Extract the [X, Y] coordinate from the center of the cell holding the provided text.  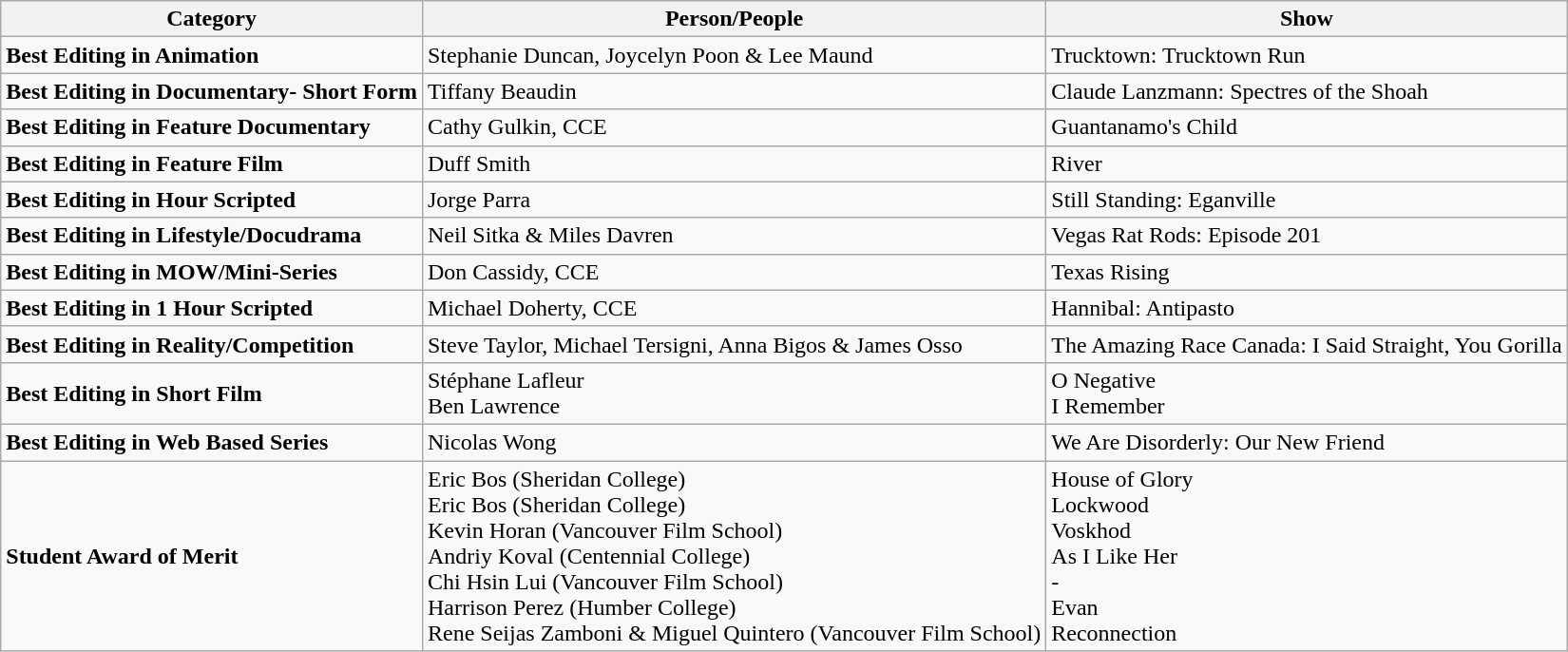
Hannibal: Antipasto [1307, 308]
Best Editing in Short Film [212, 393]
Best Editing in Animation [212, 55]
Trucktown: Trucktown Run [1307, 55]
House of GloryLockwoodVoskhodAs I Like Her-EvanReconnection [1307, 555]
The Amazing Race Canada: I Said Straight, You Gorilla [1307, 344]
Vegas Rat Rods: Episode 201 [1307, 236]
Best Editing in MOW/Mini-Series [212, 272]
Stéphane LafleurBen Lawrence [734, 393]
Best Editing in Feature Film [212, 163]
Best Editing in Lifestyle/Docudrama [212, 236]
Guantanamo's Child [1307, 127]
Category [212, 19]
Cathy Gulkin, CCE [734, 127]
Show [1307, 19]
Steve Taylor, Michael Tersigni, Anna Bigos & James Osso [734, 344]
Best Editing in Documentary- Short Form [212, 91]
Tiffany Beaudin [734, 91]
Best Editing in Reality/Competition [212, 344]
River [1307, 163]
Nicolas Wong [734, 442]
Michael Doherty, CCE [734, 308]
Texas Rising [1307, 272]
We Are Disorderly: Our New Friend [1307, 442]
Best Editing in Web Based Series [212, 442]
Stephanie Duncan, Joycelyn Poon & Lee Maund [734, 55]
Student Award of Merit [212, 555]
Best Editing in Feature Documentary [212, 127]
Still Standing: Eganville [1307, 200]
Best Editing in Hour Scripted [212, 200]
Best Editing in 1 Hour Scripted [212, 308]
Neil Sitka & Miles Davren [734, 236]
O NegativeI Remember [1307, 393]
Don Cassidy, CCE [734, 272]
Jorge Parra [734, 200]
Duff Smith [734, 163]
Claude Lanzmann: Spectres of the Shoah [1307, 91]
Person/People [734, 19]
